Capture the cell that displays the provided text and extract its (X, Y) central coordinate. 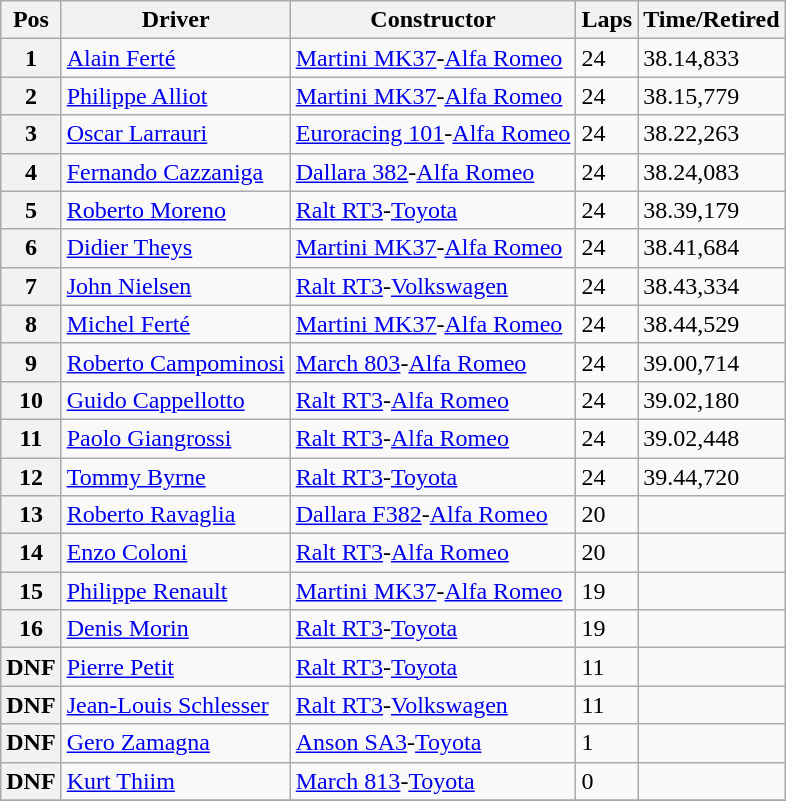
Anson SA3-Toyota (433, 743)
Enzo Coloni (176, 553)
Roberto Moreno (176, 210)
10 (31, 400)
38.43,334 (712, 286)
7 (31, 286)
Didier Theys (176, 248)
38.41,684 (712, 248)
Denis Morin (176, 629)
39.44,720 (712, 477)
Pos (31, 20)
8 (31, 324)
15 (31, 591)
38.39,179 (712, 210)
Paolo Giangrossi (176, 438)
Pierre Petit (176, 667)
38.44,529 (712, 324)
Jean-Louis Schlesser (176, 705)
Kurt Thiim (176, 781)
Philippe Renault (176, 591)
Driver (176, 20)
Tommy Byrne (176, 477)
Constructor (433, 20)
Philippe Alliot (176, 96)
39.00,714 (712, 362)
March 813-Toyota (433, 781)
2 (31, 96)
Guido Cappellotto (176, 400)
38.15,779 (712, 96)
Roberto Ravaglia (176, 515)
Euroracing 101-Alfa Romeo (433, 134)
March 803-Alfa Romeo (433, 362)
Dallara F382-Alfa Romeo (433, 515)
3 (31, 134)
Michel Ferté (176, 324)
9 (31, 362)
39.02,448 (712, 438)
38.14,833 (712, 58)
Dallara 382-Alfa Romeo (433, 172)
John Nielsen (176, 286)
Fernando Cazzaniga (176, 172)
39.02,180 (712, 400)
13 (31, 515)
14 (31, 553)
5 (31, 210)
16 (31, 629)
Gero Zamagna (176, 743)
38.22,263 (712, 134)
Alain Ferté (176, 58)
4 (31, 172)
Oscar Larrauri (176, 134)
Time/Retired (712, 20)
Laps (607, 20)
12 (31, 477)
38.24,083 (712, 172)
0 (607, 781)
6 (31, 248)
Roberto Campominosi (176, 362)
